Return (X, Y) of the center of cell containing provided text 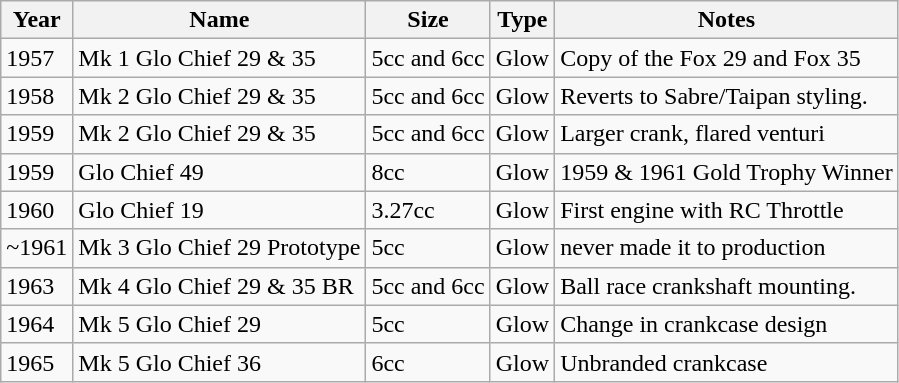
1958 (37, 96)
Mk 4 Glo Chief 29 & 35 BR (220, 286)
Reverts to Sabre/Taipan styling. (727, 96)
Glo Chief 49 (220, 172)
8cc (428, 172)
Mk 3 Glo Chief 29 Prototype (220, 248)
Mk 5 Glo Chief 29 (220, 324)
Ball race crankshaft mounting. (727, 286)
Name (220, 20)
Larger crank, flared venturi (727, 134)
Change in crankcase design (727, 324)
Size (428, 20)
First engine with RC Throttle (727, 210)
Mk 1 Glo Chief 29 & 35 (220, 58)
1963 (37, 286)
6cc (428, 362)
Mk 5 Glo Chief 36 (220, 362)
1957 (37, 58)
Glo Chief 19 (220, 210)
~1961 (37, 248)
1964 (37, 324)
3.27cc (428, 210)
Unbranded crankcase (727, 362)
Notes (727, 20)
1959 & 1961 Gold Trophy Winner (727, 172)
Copy of the Fox 29 and Fox 35 (727, 58)
1965 (37, 362)
Type (522, 20)
never made it to production (727, 248)
1960 (37, 210)
Year (37, 20)
